Output the (X, Y) coordinate of the center of the cell containing the given text.  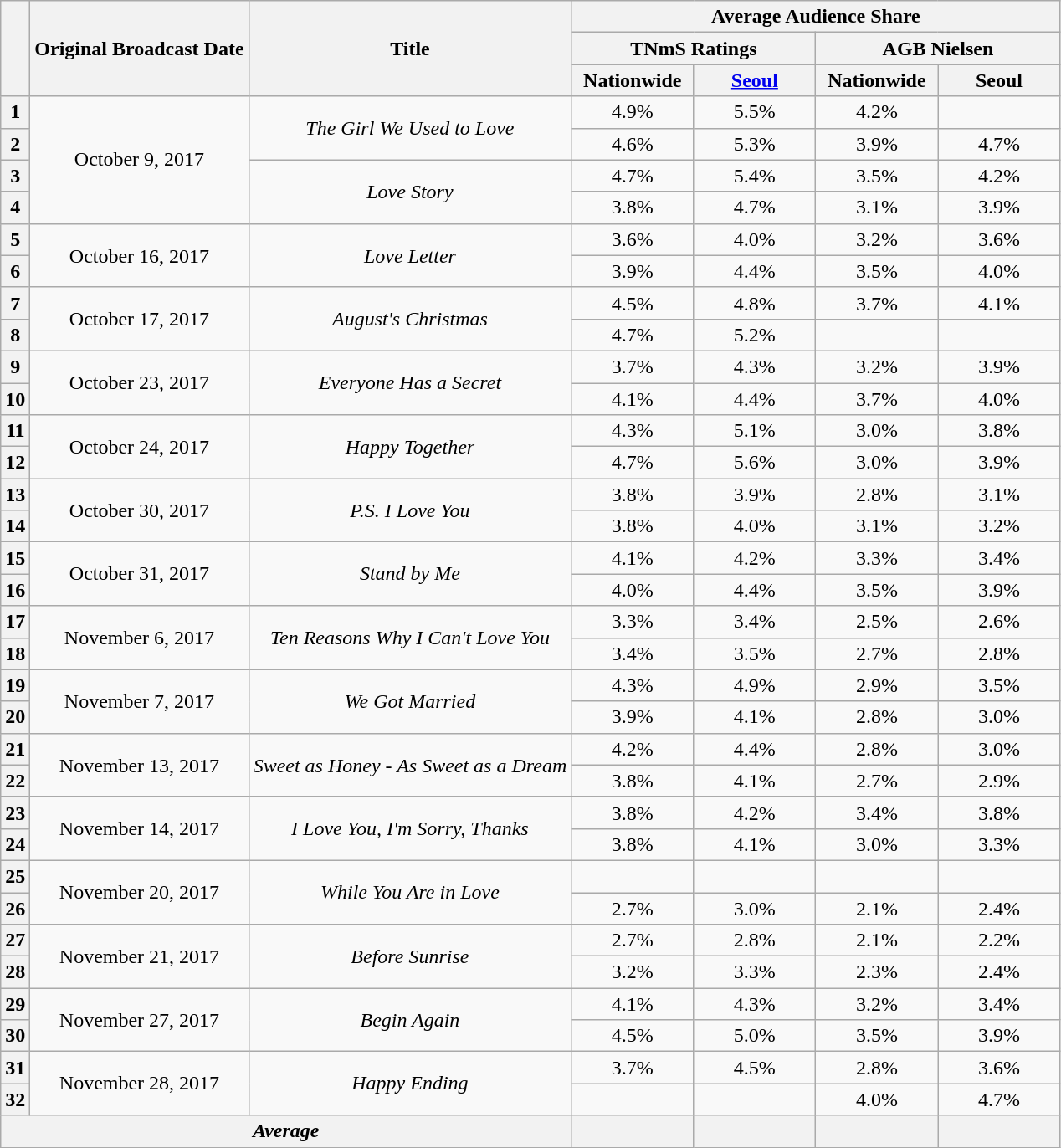
5.6% (755, 463)
5.3% (755, 144)
2.5% (877, 622)
10 (15, 399)
November 28, 2017 (139, 1084)
Happy Together (410, 447)
2.3% (877, 972)
October 31, 2017 (139, 574)
2 (15, 144)
23 (15, 812)
October 24, 2017 (139, 447)
Stand by Me (410, 574)
November 14, 2017 (139, 828)
29 (15, 1004)
Love Story (410, 192)
5.4% (755, 176)
Average (286, 1131)
25 (15, 876)
Ten Reasons Why I Can't Love You (410, 638)
While You Are in Love (410, 892)
13 (15, 495)
Title (410, 49)
TNmS Ratings (694, 49)
5.2% (755, 335)
August's Christmas (410, 319)
Before Sunrise (410, 956)
The Girl We Used to Love (410, 128)
Begin Again (410, 1020)
7 (15, 303)
32 (15, 1099)
2.2% (999, 940)
Love Letter (410, 255)
P.S. I Love You (410, 510)
5.0% (755, 1036)
Original Broadcast Date (139, 49)
16 (15, 590)
Everyone Has a Secret (410, 382)
October 17, 2017 (139, 319)
31 (15, 1068)
I Love You, I'm Sorry, Thanks (410, 828)
21 (15, 749)
24 (15, 844)
October 9, 2017 (139, 160)
We Got Married (410, 701)
November 20, 2017 (139, 892)
November 21, 2017 (139, 956)
18 (15, 653)
5.5% (755, 112)
28 (15, 972)
26 (15, 908)
AGB Nielsen (938, 49)
9 (15, 366)
3 (15, 176)
4.6% (633, 144)
4 (15, 208)
17 (15, 622)
October 16, 2017 (139, 255)
Average Audience Share (816, 17)
November 27, 2017 (139, 1020)
8 (15, 335)
1 (15, 112)
Happy Ending (410, 1084)
22 (15, 781)
14 (15, 526)
20 (15, 717)
27 (15, 940)
4.8% (755, 303)
2.6% (999, 622)
19 (15, 685)
5.1% (755, 431)
30 (15, 1036)
15 (15, 558)
October 23, 2017 (139, 382)
November 13, 2017 (139, 765)
Sweet as Honey - As Sweet as a Dream (410, 765)
November 7, 2017 (139, 701)
5 (15, 239)
11 (15, 431)
12 (15, 463)
October 30, 2017 (139, 510)
November 6, 2017 (139, 638)
6 (15, 271)
